Extract the (X, Y) coordinate from the center of the cell holding the provided text.  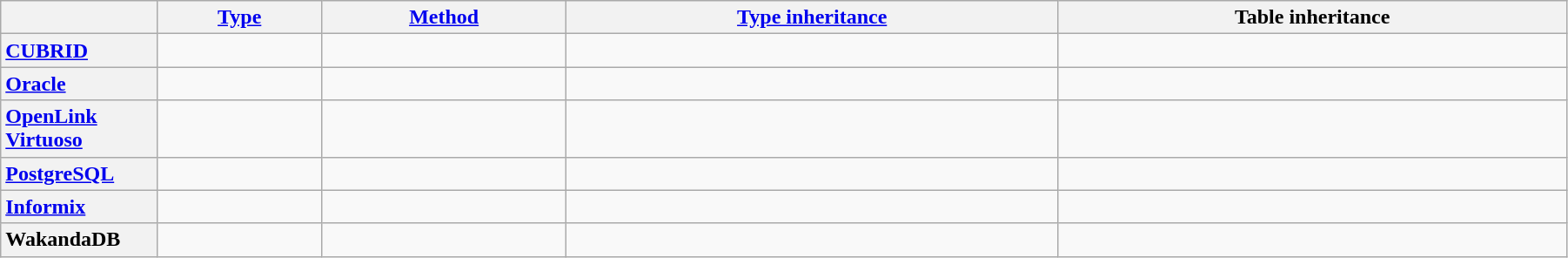
Informix (79, 207)
Type inheritance (813, 17)
Oracle (79, 84)
Table inheritance (1312, 17)
Type (240, 17)
OpenLink Virtuoso (79, 129)
CUBRID (79, 51)
PostgreSQL (79, 173)
WakandaDB (79, 240)
Method (444, 17)
